Output the [x, y] coordinate of the center of the cell containing the given text.  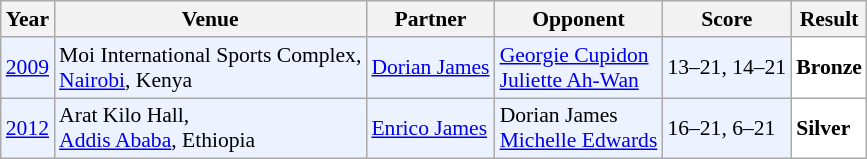
Result [829, 19]
Arat Kilo Hall,Addis Ababa, Ethiopia [210, 128]
Year [28, 19]
Silver [829, 128]
Bronze [829, 68]
Partner [430, 19]
Venue [210, 19]
Enrico James [430, 128]
13–21, 14–21 [726, 68]
Score [726, 19]
Dorian James Michelle Edwards [579, 128]
Dorian James [430, 68]
Moi International Sports Complex,Nairobi, Kenya [210, 68]
16–21, 6–21 [726, 128]
2009 [28, 68]
2012 [28, 128]
Opponent [579, 19]
Georgie Cupidon Juliette Ah-Wan [579, 68]
